Return [X, Y] of the center of cell containing provided text 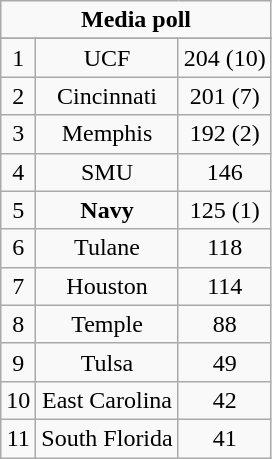
204 (10) [224, 58]
Houston [107, 286]
Memphis [107, 134]
Cincinnati [107, 96]
8 [18, 324]
Tulsa [107, 362]
Temple [107, 324]
42 [224, 400]
South Florida [107, 438]
125 (1) [224, 210]
114 [224, 286]
4 [18, 172]
192 (2) [224, 134]
201 (7) [224, 96]
11 [18, 438]
9 [18, 362]
6 [18, 248]
Tulane [107, 248]
SMU [107, 172]
7 [18, 286]
146 [224, 172]
88 [224, 324]
3 [18, 134]
1 [18, 58]
Navy [107, 210]
41 [224, 438]
118 [224, 248]
Media poll [136, 20]
10 [18, 400]
East Carolina [107, 400]
UCF [107, 58]
5 [18, 210]
49 [224, 362]
2 [18, 96]
